Scan for the cell matching the given text and deliver its [x, y] coordinate at center. 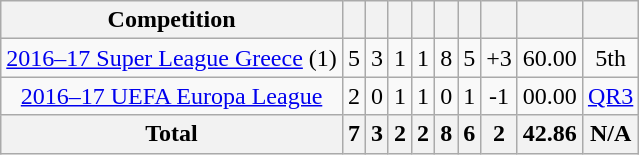
N/A [610, 134]
7 [354, 134]
Competition [172, 20]
00.00 [550, 96]
60.00 [550, 58]
+3 [500, 58]
6 [470, 134]
2016–17 Super League Greece (1) [172, 58]
-1 [500, 96]
42.86 [550, 134]
Total [172, 134]
5th [610, 58]
QR3 [610, 96]
2016–17 UEFA Europa League [172, 96]
